Capture the cell that displays the provided text and extract its [x, y] central coordinate. 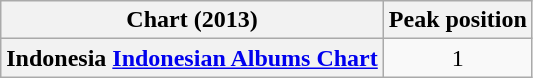
Peak position [458, 20]
1 [458, 58]
Indonesia Indonesian Albums Chart [192, 58]
Chart (2013) [192, 20]
